For the text-containing cell, return its midpoint in [X, Y] coordinate format. 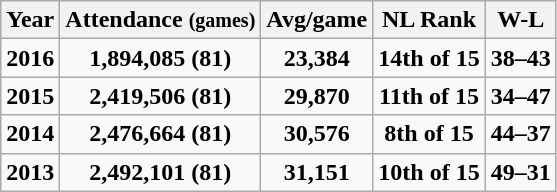
Year [30, 20]
49–31 [520, 172]
8th of 15 [429, 134]
2,476,664 (81) [160, 134]
14th of 15 [429, 58]
1,894,085 (81) [160, 58]
2,492,101 (81) [160, 172]
2,419,506 (81) [160, 96]
23,384 [317, 58]
Avg/game [317, 20]
2013 [30, 172]
2015 [30, 96]
Attendance (games) [160, 20]
W-L [520, 20]
11th of 15 [429, 96]
29,870 [317, 96]
30,576 [317, 134]
2016 [30, 58]
NL Rank [429, 20]
31,151 [317, 172]
44–37 [520, 134]
10th of 15 [429, 172]
2014 [30, 134]
34–47 [520, 96]
38–43 [520, 58]
